Find where the given text appears and provide that cell's center as [X, Y] coordinate. 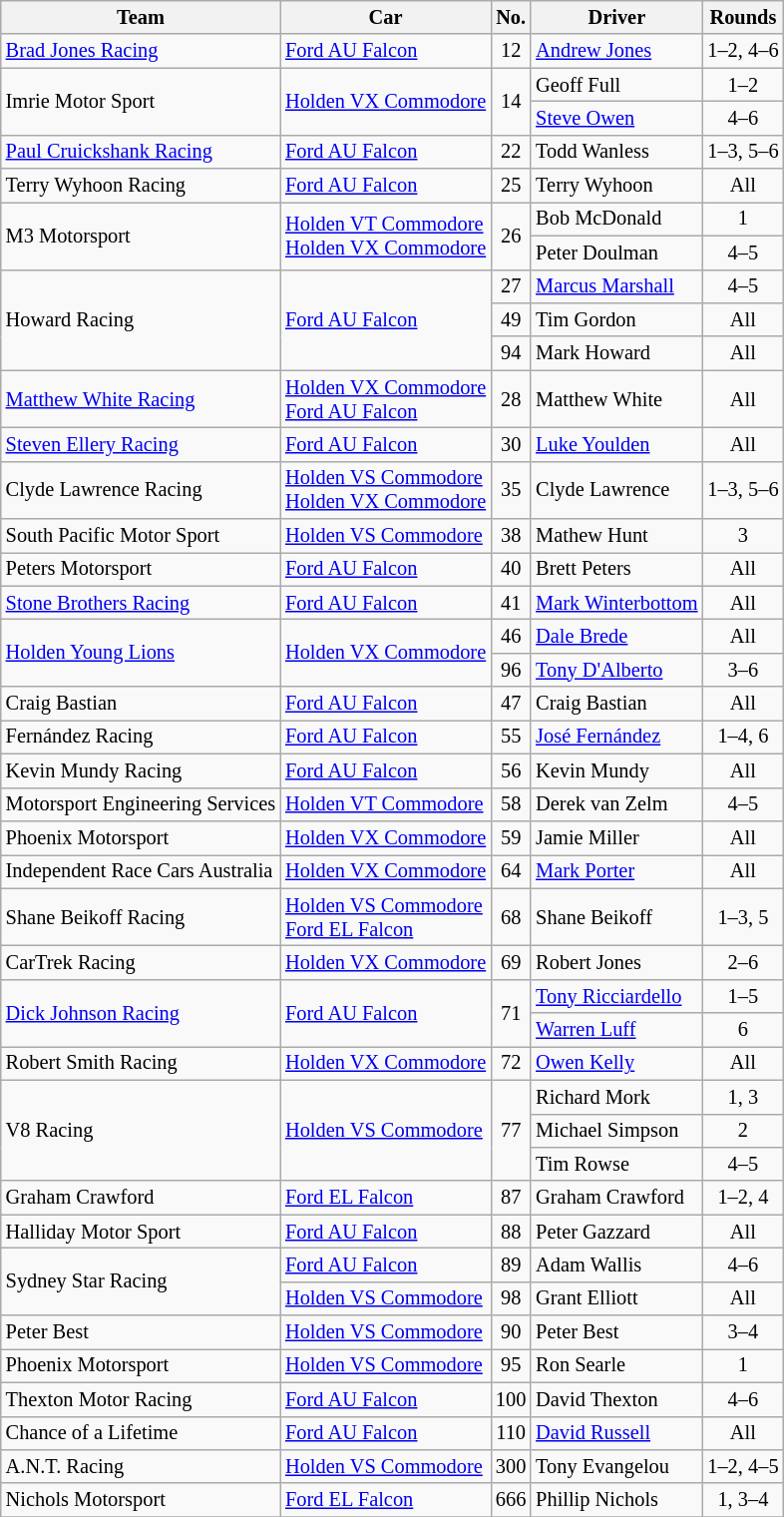
David Thexton [616, 1399]
Grant Elliott [616, 1298]
Matthew White Racing [141, 399]
Terry Wyhoon Racing [141, 186]
M3 Motorsport [141, 236]
72 [511, 1063]
Holden VS CommodoreHolden VX Commodore [385, 490]
2–6 [742, 962]
12 [511, 51]
CarTrek Racing [141, 962]
Holden VX CommodoreFord AU Falcon [385, 399]
1, 3–4 [742, 1500]
Peter Doulman [616, 253]
1–2, 4 [742, 1198]
100 [511, 1399]
14 [511, 102]
Fernández Racing [141, 737]
Halliday Motor Sport [141, 1232]
Terry Wyhoon [616, 186]
Owen Kelly [616, 1063]
1–5 [742, 996]
1–2, 4–6 [742, 51]
Tony Ricciardello [616, 996]
46 [511, 636]
Adam Wallis [616, 1264]
Thexton Motor Racing [141, 1399]
98 [511, 1298]
Clyde Lawrence [616, 490]
40 [511, 569]
Jamie Miller [616, 837]
1–4, 6 [742, 737]
José Fernández [616, 737]
Tony D'Alberto [616, 670]
94 [511, 353]
77 [511, 1130]
Todd Wanless [616, 152]
Paul Cruickshank Racing [141, 152]
Robert Jones [616, 962]
69 [511, 962]
Kevin Mundy Racing [141, 770]
1–2 [742, 85]
Nichols Motorsport [141, 1500]
Brad Jones Racing [141, 51]
Kevin Mundy [616, 770]
Holden VT Commodore [385, 804]
3–6 [742, 670]
Tim Rowse [616, 1164]
38 [511, 536]
47 [511, 704]
59 [511, 837]
88 [511, 1232]
Derek van Zelm [616, 804]
95 [511, 1365]
Peter Gazzard [616, 1232]
1–2, 4–5 [742, 1466]
1, 3 [742, 1097]
Dale Brede [616, 636]
Rounds [742, 17]
25 [511, 186]
Sydney Star Racing [141, 1281]
Richard Mork [616, 1097]
David Russell [616, 1433]
Dick Johnson Racing [141, 1012]
Shane Beikoff Racing [141, 917]
Mark Winterbottom [616, 603]
56 [511, 770]
55 [511, 737]
Car [385, 17]
41 [511, 603]
Geoff Full [616, 85]
Holden VS CommodoreFord EL Falcon [385, 917]
Chance of a Lifetime [141, 1433]
Tony Evangelou [616, 1466]
89 [511, 1264]
Bob McDonald [616, 219]
Team [141, 17]
Shane Beikoff [616, 917]
22 [511, 152]
V8 Racing [141, 1130]
90 [511, 1332]
27 [511, 286]
300 [511, 1466]
6 [742, 1030]
Warren Luff [616, 1030]
Michael Simpson [616, 1131]
110 [511, 1433]
1–3, 5 [742, 917]
Holden Young Lions [141, 653]
30 [511, 444]
No. [511, 17]
Holden VT CommodoreHolden VX Commodore [385, 236]
Ron Searle [616, 1365]
Howard Racing [141, 319]
Phillip Nichols [616, 1500]
Mark Howard [616, 353]
Mathew Hunt [616, 536]
Luke Youlden [616, 444]
71 [511, 1012]
58 [511, 804]
South Pacific Motor Sport [141, 536]
68 [511, 917]
Andrew Jones [616, 51]
Clyde Lawrence Racing [141, 490]
Steven Ellery Racing [141, 444]
3 [742, 536]
Steve Owen [616, 118]
Matthew White [616, 399]
Mark Porter [616, 871]
666 [511, 1500]
49 [511, 319]
Motorsport Engineering Services [141, 804]
Stone Brothers Racing [141, 603]
Driver [616, 17]
Imrie Motor Sport [141, 102]
64 [511, 871]
Brett Peters [616, 569]
Robert Smith Racing [141, 1063]
A.N.T. Racing [141, 1466]
87 [511, 1198]
28 [511, 399]
Tim Gordon [616, 319]
26 [511, 236]
2 [742, 1131]
Marcus Marshall [616, 286]
3–4 [742, 1332]
Peters Motorsport [141, 569]
35 [511, 490]
Independent Race Cars Australia [141, 871]
96 [511, 670]
